Locate the cell with the specified text and output its [x, y] center coordinate. 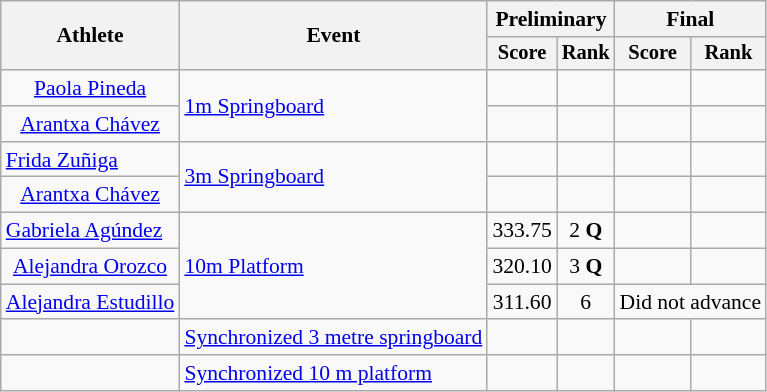
Paola Pineda [90, 88]
10m Platform [333, 266]
320.10 [522, 267]
Frida Zuñiga [90, 160]
Athlete [90, 36]
Event [333, 36]
Synchronized 3 metre springboard [333, 338]
Final [690, 19]
333.75 [522, 231]
6 [586, 302]
3 Q [586, 267]
Alejandra Orozco [90, 267]
1m Springboard [333, 106]
Did not advance [690, 302]
3m Springboard [333, 178]
Alejandra Estudillo [90, 302]
Synchronized 10 m platform [333, 373]
311.60 [522, 302]
Preliminary [550, 19]
2 Q [586, 231]
Gabriela Agúndez [90, 231]
